Locate the cell with the specified text and output its (x, y) center coordinate. 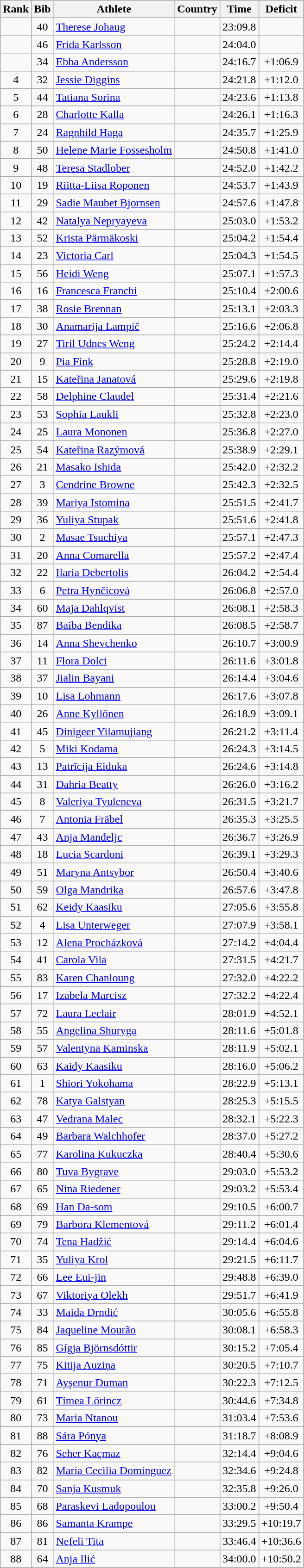
Sára Pónya (114, 1436)
24:16.7 (239, 62)
Mariya Istomina (114, 502)
24:35.7 (239, 132)
25:03.0 (239, 221)
+1:13.8 (281, 97)
+7:53.6 (281, 1418)
Dinigeer Yilamujiang (114, 731)
Kateřina Razýmová (114, 449)
+3:29.3 (281, 855)
+2:19.0 (281, 361)
Jaqueline Mourão (114, 1330)
29:03.0 (239, 1171)
25:38.9 (239, 449)
Maja Dahlqvist (114, 608)
26:18.9 (239, 713)
+2:27.0 (281, 432)
+2:57.0 (281, 590)
+9:50.4 (281, 1506)
26:11.6 (239, 661)
Anja Mandeljc (114, 837)
Therese Johaug (114, 27)
+2:32.2 (281, 467)
Charlotte Kalla (114, 115)
Patrīcija Eiduka (114, 766)
Lucia Scardoni (114, 855)
25:36.8 (239, 432)
Nefeli Tita (114, 1541)
30:44.6 (239, 1401)
Victoria Carl (114, 256)
+5:06.2 (281, 1066)
29:21.5 (239, 1259)
Valeriya Tyuleneva (114, 802)
+1:06.9 (281, 62)
+1:57.3 (281, 273)
+3:26.9 (281, 837)
27:14.2 (239, 942)
Kateřina Janatová (114, 379)
28:25.3 (239, 1101)
+5:01.8 (281, 1030)
Country (197, 9)
+5:02.1 (281, 1048)
Helene Marie Fossesholm (114, 150)
+3:25.5 (281, 819)
Athlete (114, 9)
Krista Pärmäkoski (114, 238)
Ragnhild Haga (114, 132)
Barbora Klementová (114, 1224)
3 (43, 484)
+1:41.0 (281, 150)
26:36.7 (239, 837)
Sadie Maubet Bjornsen (114, 203)
Frida Karlsson (114, 44)
+5:13.1 (281, 1084)
Keidy Kaasiku (114, 907)
1 (43, 1084)
27:31.5 (239, 960)
+5:53.4 (281, 1189)
+1:54.4 (281, 238)
28:01.9 (239, 1013)
Anne Kyllönen (114, 713)
+1:47.8 (281, 203)
+2:29.1 (281, 449)
24:50.8 (239, 150)
25:10.4 (239, 291)
+2:00.6 (281, 291)
31:18.7 (239, 1436)
Francesca Franchi (114, 291)
Rank (16, 9)
34:00.0 (239, 1559)
25:57.1 (239, 538)
+2:23.0 (281, 414)
26:17.6 (239, 696)
+6:11.7 (281, 1259)
+2:14.4 (281, 344)
30:15.2 (239, 1348)
Bib (43, 9)
+3:09.1 (281, 713)
29:03.2 (239, 1189)
Lisa Lohmann (114, 696)
27:32.0 (239, 978)
Time (239, 9)
+4:21.7 (281, 960)
26:14.4 (239, 678)
+2:41.7 (281, 502)
Masako Ishida (114, 467)
+3:40.6 (281, 872)
+1:43.9 (281, 185)
26:21.2 (239, 731)
Katya Galstyan (114, 1101)
33:00.2 (239, 1506)
Kaidy Kaasiku (114, 1066)
25:29.6 (239, 379)
Antonia Fräbel (114, 819)
32:34.6 (239, 1471)
Rosie Brennan (114, 309)
+5:30.6 (281, 1154)
26:08.1 (239, 608)
25:04.3 (239, 256)
Ebba Andersson (114, 62)
24:04.0 (239, 44)
+10:36.6 (281, 1541)
Maryna Antsybor (114, 872)
25:51.6 (239, 520)
+3:58.1 (281, 925)
25:42.0 (239, 467)
23:09.8 (239, 27)
+3:16.2 (281, 784)
32:35.8 (239, 1488)
Valentyna Kaminska (114, 1048)
29:10.5 (239, 1207)
30:05.6 (239, 1312)
+4:04.4 (281, 942)
Delphine Claudel (114, 397)
24:57.6 (239, 203)
Anna Shevchenko (114, 643)
+2:47.3 (281, 538)
Shiori Yokohama (114, 1084)
Olga Mandrika (114, 890)
Anamarija Lampič (114, 326)
33:46.4 (239, 1541)
+1:12.0 (281, 80)
+3:01.8 (281, 661)
Vedrana Malec (114, 1119)
+5:22.3 (281, 1119)
26:26.0 (239, 784)
Teresa Stadlober (114, 167)
+10:19.7 (281, 1524)
Natalya Nepryayeva (114, 221)
29:51.7 (239, 1295)
Seher Kaçmaz (114, 1453)
Sanja Kusmuk (114, 1488)
Tuva Bygrave (114, 1171)
26:06.8 (239, 590)
+3:55.8 (281, 907)
26:35.3 (239, 819)
33:29.5 (239, 1524)
Masae Tsuchiya (114, 538)
Laura Mononen (114, 432)
Maria Ntanou (114, 1418)
26:31.5 (239, 802)
Deficit (281, 9)
30:08.1 (239, 1330)
25:42.3 (239, 484)
+6:41.9 (281, 1295)
28:11.6 (239, 1030)
28:32.1 (239, 1119)
+2:47.4 (281, 555)
Riitta-Liisa Roponen (114, 185)
Anna Comarella (114, 555)
Kitija Auziņa (114, 1365)
+3:04.6 (281, 678)
24:53.7 (239, 185)
+7:05.4 (281, 1348)
Tena Hadžić (114, 1242)
+1:42.2 (281, 167)
25:07.1 (239, 273)
Alena Procházková (114, 942)
+4:52.1 (281, 1013)
26:24.3 (239, 749)
+6:00.7 (281, 1207)
+3:21.7 (281, 802)
26:04.2 (239, 573)
Baiba Bendika (114, 626)
+2:03.3 (281, 309)
28:37.0 (239, 1136)
Yuliya Krol (114, 1259)
Samanta Krampe (114, 1524)
+3:14.8 (281, 766)
25:51.5 (239, 502)
29:11.2 (239, 1224)
+9:04.6 (281, 1453)
27:07.9 (239, 925)
Jessie Diggins (114, 80)
Miki Kodama (114, 749)
Tiril Udnes Weng (114, 344)
Tatiana Sorina (114, 97)
27:05.6 (239, 907)
+6:55.8 (281, 1312)
+7:10.7 (281, 1365)
+6:04.6 (281, 1242)
Gígja Björnsdóttir (114, 1348)
Yuliya Stupak (114, 520)
+3:11.4 (281, 731)
+6:39.0 (281, 1277)
+1:16.3 (281, 115)
28:40.4 (239, 1154)
+2:21.6 (281, 397)
+1:53.2 (281, 221)
24:26.1 (239, 115)
30:20.5 (239, 1365)
25:13.1 (239, 309)
+7:12.5 (281, 1383)
+3:47.8 (281, 890)
2 (43, 538)
+1:54.5 (281, 256)
26:10.7 (239, 643)
+7:34.8 (281, 1401)
Laura Leclair (114, 1013)
+2:58.7 (281, 626)
Carola Vila (114, 960)
+2:06.8 (281, 326)
Flora Dolci (114, 661)
Viktoriya Olekh (114, 1295)
26:57.6 (239, 890)
24:23.6 (239, 97)
25:16.6 (239, 326)
25:57.2 (239, 555)
Petra Hynčicová (114, 590)
Tímea Lőrincz (114, 1401)
+5:15.5 (281, 1101)
+8:08.9 (281, 1436)
+5:27.2 (281, 1136)
24:21.8 (239, 80)
29:14.4 (239, 1242)
+9:26.0 (281, 1488)
Heidi Weng (114, 273)
28:22.9 (239, 1084)
+2:58.3 (281, 608)
Izabela Marcisz (114, 995)
Han Da-som (114, 1207)
Anja Ilić (114, 1559)
28:11.9 (239, 1048)
+6:58.3 (281, 1330)
Lisa Unterweger (114, 925)
25:04.2 (239, 238)
Nina Riedener (114, 1189)
Jialin Bayani (114, 678)
25:28.8 (239, 361)
25:24.2 (239, 344)
26:08.5 (239, 626)
+9:24.8 (281, 1471)
Maida Drndić (114, 1312)
Karolina Kukuczka (114, 1154)
+4:22.2 (281, 978)
+3:07.8 (281, 696)
+3:00.9 (281, 643)
25:31.4 (239, 397)
26:39.1 (239, 855)
+4:22.4 (281, 995)
26:50.4 (239, 872)
+6:01.4 (281, 1224)
Pia Fink (114, 361)
31:03.4 (239, 1418)
+2:32.5 (281, 484)
Angelina Shuryga (114, 1030)
+5:53.2 (281, 1171)
Karen Chanloung (114, 978)
27:32.2 (239, 995)
Dahria Beatty (114, 784)
Ayşenur Duman (114, 1383)
+1:25.9 (281, 132)
28:16.0 (239, 1066)
32:14.4 (239, 1453)
29:48.8 (239, 1277)
+2:19.8 (281, 379)
Ilaria Debertolis (114, 573)
+3:14.5 (281, 749)
26:24.6 (239, 766)
+2:41.8 (281, 520)
30:22.3 (239, 1383)
Lee Eui-jin (114, 1277)
+2:54.4 (281, 573)
Barbara Walchhofer (114, 1136)
+10:50.2 (281, 1559)
Sophia Laukli (114, 414)
María Cecilia Domínguez (114, 1471)
Paraskevi Ladopoulou (114, 1506)
25:32.8 (239, 414)
Cendrine Browne (114, 484)
24:52.0 (239, 167)
